Capture the cell that displays the provided text and extract its (X, Y) central coordinate. 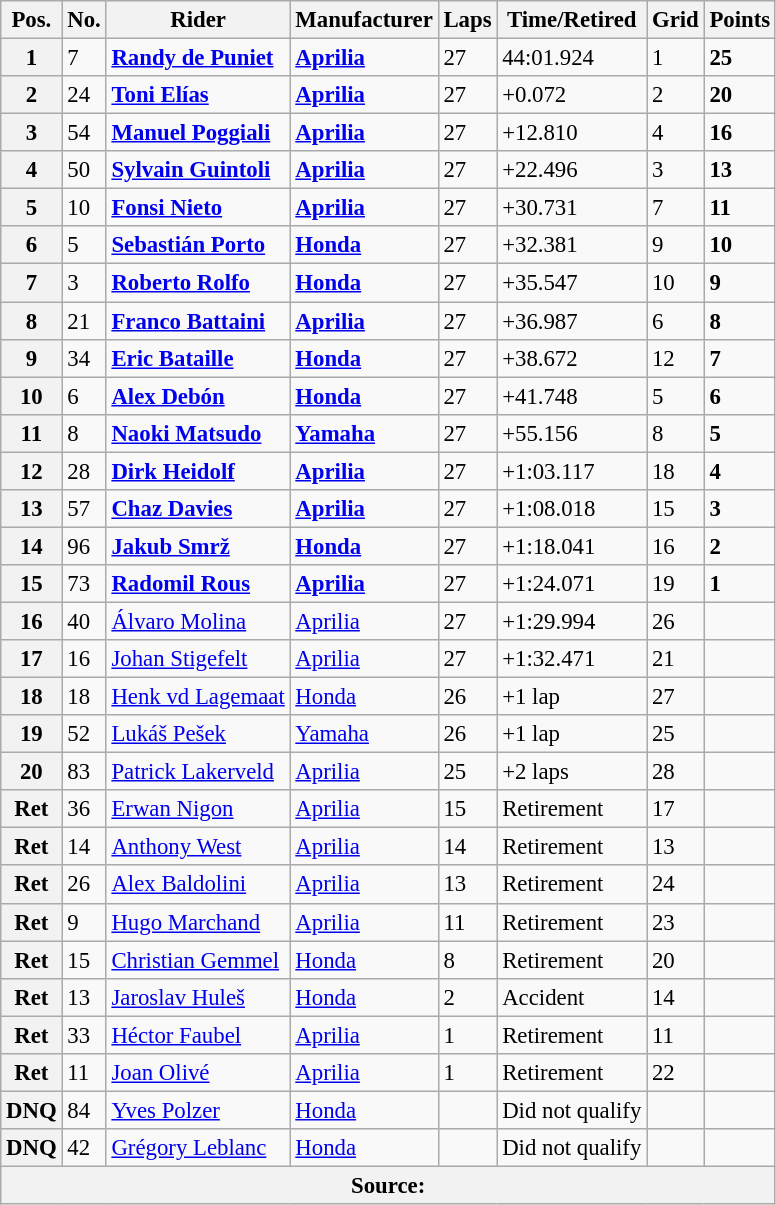
34 (84, 358)
22 (676, 1073)
+35.547 (572, 283)
42 (84, 1148)
Grégory Leblanc (198, 1148)
+30.731 (572, 208)
+55.156 (572, 433)
Dirk Heidolf (198, 471)
Roberto Rolfo (198, 283)
Joan Olivé (198, 1073)
Lukáš Pešek (198, 734)
Grid (676, 20)
+1:24.071 (572, 584)
57 (84, 509)
33 (84, 1035)
Fonsi Nieto (198, 208)
Sylvain Guintoli (198, 170)
Radomil Rous (198, 584)
Yves Polzer (198, 1110)
Johan Stigefelt (198, 659)
Álvaro Molina (198, 621)
36 (84, 809)
73 (84, 584)
54 (84, 133)
Henk vd Lagemaat (198, 697)
Patrick Lakerveld (198, 772)
Randy de Puniet (198, 58)
52 (84, 734)
Sebastián Porto (198, 245)
40 (84, 621)
+32.381 (572, 245)
No. (84, 20)
Manufacturer (364, 20)
Rider (198, 20)
44:01.924 (572, 58)
Héctor Faubel (198, 1035)
Eric Bataille (198, 358)
23 (676, 922)
+41.748 (572, 396)
+0.072 (572, 95)
96 (84, 546)
84 (84, 1110)
+1:32.471 (572, 659)
Pos. (32, 20)
+38.672 (572, 358)
Jakub Smrž (198, 546)
50 (84, 170)
+2 laps (572, 772)
Alex Debón (198, 396)
Chaz Davies (198, 509)
83 (84, 772)
Time/Retired (572, 20)
Naoki Matsudo (198, 433)
+1:29.994 (572, 621)
Hugo Marchand (198, 922)
+12.810 (572, 133)
Anthony West (198, 847)
Manuel Poggiali (198, 133)
+1:08.018 (572, 509)
+1:18.041 (572, 546)
Laps (468, 20)
Franco Battaini (198, 321)
+36.987 (572, 321)
+22.496 (572, 170)
Points (740, 20)
Accident (572, 997)
Jaroslav Huleš (198, 997)
Christian Gemmel (198, 960)
Erwan Nigon (198, 809)
+1:03.117 (572, 471)
Alex Baldolini (198, 885)
Toni Elías (198, 95)
Source: (388, 1185)
